Return [x, y] of the center of cell containing provided text 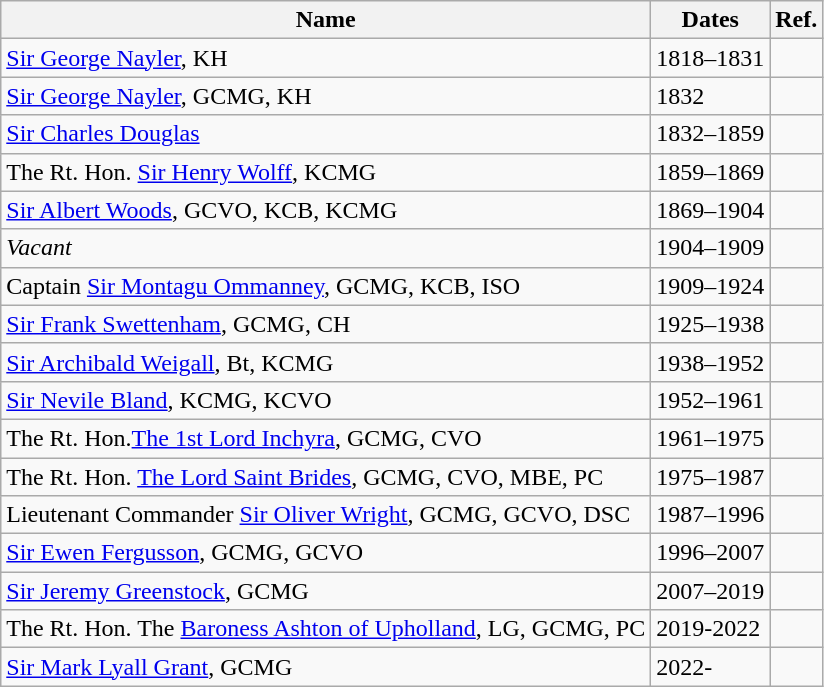
1987–1996 [710, 515]
Ref. [796, 20]
2007–2019 [710, 591]
The Rt. Hon. The Lord Saint Brides, GCMG, CVO, MBE, PC [326, 477]
2019-2022 [710, 629]
Sir Jeremy Greenstock, GCMG [326, 591]
1925–1938 [710, 324]
1832–1859 [710, 134]
1832 [710, 96]
1869–1904 [710, 210]
1961–1975 [710, 438]
2022- [710, 667]
Sir Frank Swettenham, GCMG, CH [326, 324]
Lieutenant Commander Sir Oliver Wright, GCMG, GCVO, DSC [326, 515]
The Rt. Hon. Sir Henry Wolff, KCMG [326, 172]
1996–2007 [710, 553]
1818–1831 [710, 58]
1859–1869 [710, 172]
Dates [710, 20]
Sir George Nayler, KH [326, 58]
Vacant [326, 248]
Sir Mark Lyall Grant, GCMG [326, 667]
The Rt. Hon.The 1st Lord Inchyra, GCMG, CVO [326, 438]
Captain Sir Montagu Ommanney, GCMG, KCB, ISO [326, 286]
Sir Albert Woods, GCVO, KCB, KCMG [326, 210]
Sir Charles Douglas [326, 134]
Sir George Nayler, GCMG, KH [326, 96]
Sir Archibald Weigall, Bt, KCMG [326, 362]
1975–1987 [710, 477]
Name [326, 20]
The Rt. Hon. The Baroness Ashton of Upholland, LG, GCMG, PC [326, 629]
Sir Ewen Fergusson, GCMG, GCVO [326, 553]
1909–1924 [710, 286]
1952–1961 [710, 400]
1938–1952 [710, 362]
Sir Nevile Bland, KCMG, KCVO [326, 400]
1904–1909 [710, 248]
